Pinpoint the cell where the given text exists, returning its (X, Y) midpoint coordinate. 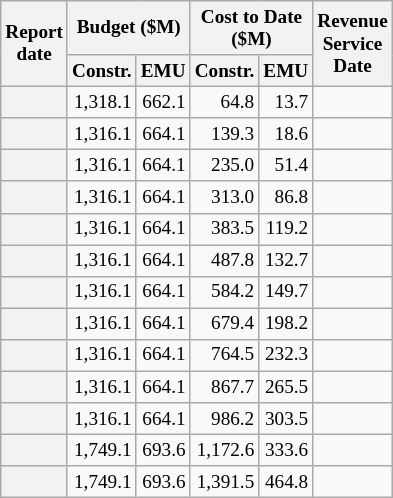
51.4 (286, 166)
867.7 (224, 387)
64.8 (224, 102)
Cost to Date ($M) (252, 28)
464.8 (286, 482)
139.3 (224, 134)
764.5 (224, 355)
Budget ($M) (128, 28)
1,391.5 (224, 482)
986.2 (224, 419)
265.5 (286, 387)
13.7 (286, 102)
1,172.6 (224, 450)
487.8 (224, 261)
119.2 (286, 229)
383.5 (224, 229)
235.0 (224, 166)
Revenue Service Date (353, 44)
662.1 (163, 102)
232.3 (286, 355)
18.6 (286, 134)
679.4 (224, 324)
198.2 (286, 324)
1,318.1 (102, 102)
86.8 (286, 197)
584.2 (224, 292)
132.7 (286, 261)
333.6 (286, 450)
313.0 (224, 197)
303.5 (286, 419)
Report date (34, 44)
149.7 (286, 292)
